Pinpoint the cell where the given text exists, returning its (X, Y) midpoint coordinate. 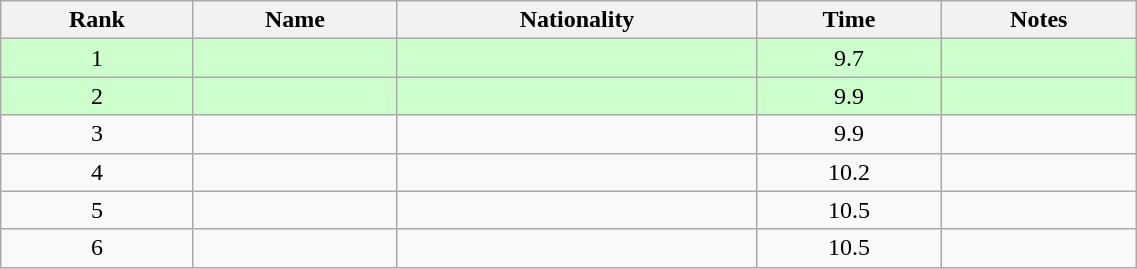
Name (295, 20)
4 (97, 172)
Rank (97, 20)
2 (97, 96)
1 (97, 58)
Time (848, 20)
9.7 (848, 58)
10.2 (848, 172)
5 (97, 210)
6 (97, 248)
3 (97, 134)
Nationality (578, 20)
Notes (1039, 20)
